Locate the cell with the specified text and output its [x, y] center coordinate. 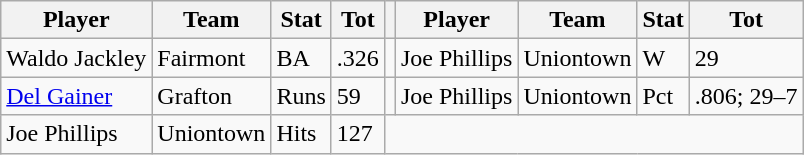
Waldo Jackley [76, 58]
Runs [301, 96]
Fairmont [212, 58]
W [663, 58]
Hits [301, 134]
29 [746, 58]
BA [301, 58]
.806; 29–7 [746, 96]
Del Gainer [76, 96]
.326 [358, 58]
Pct [663, 96]
59 [358, 96]
Grafton [212, 96]
127 [358, 134]
